Return the [x, y] coordinate for the center point of the cell that contains the specified text.  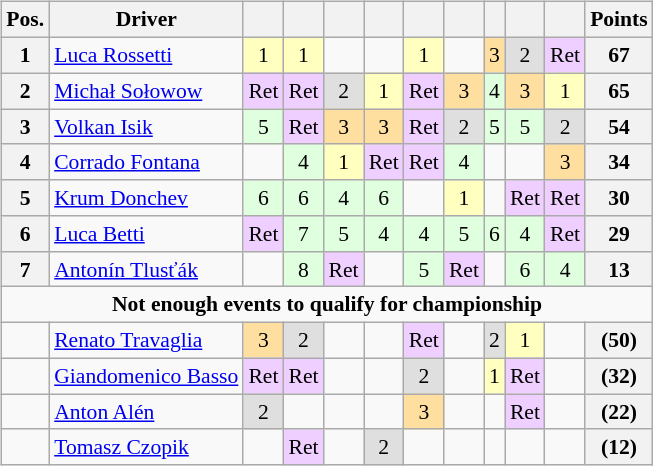
Corrado Fontana [146, 162]
34 [619, 162]
Not enough events to qualify for championship [327, 305]
Pos. [25, 20]
Tomasz Czopik [146, 447]
Anton Alén [146, 412]
Points [619, 20]
65 [619, 91]
Luca Betti [146, 234]
8 [303, 269]
Krum Donchev [146, 198]
(32) [619, 376]
(50) [619, 340]
13 [619, 269]
Giandomenico Basso [146, 376]
Driver [146, 20]
Antonín Tlusťák [146, 269]
Michał Sołowow [146, 91]
(12) [619, 447]
Volkan Isik [146, 127]
Luca Rossetti [146, 55]
(22) [619, 412]
Renato Travaglia [146, 340]
54 [619, 127]
67 [619, 55]
30 [619, 198]
29 [619, 234]
